Provide the [x, y] coordinate of the cell's center where the given text is located.  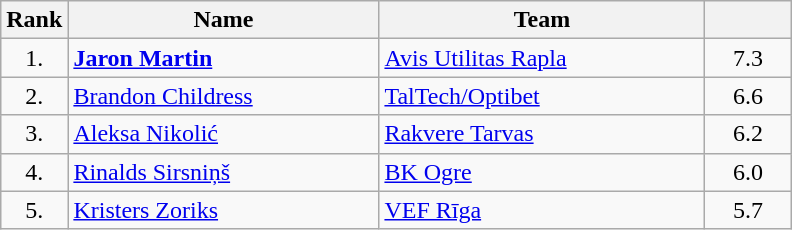
Kristers Zoriks [224, 210]
6.6 [748, 96]
Rakvere Tarvas [542, 134]
6.2 [748, 134]
Name [224, 20]
1. [34, 58]
Jaron Martin [224, 58]
Rinalds Sirsniņš [224, 172]
5.7 [748, 210]
Brandon Childress [224, 96]
Rank [34, 20]
TalTech/Optibet [542, 96]
Avis Utilitas Rapla [542, 58]
Aleksa Nikolić [224, 134]
5. [34, 210]
BK Ogre [542, 172]
3. [34, 134]
Team [542, 20]
VEF Rīga [542, 210]
7.3 [748, 58]
6.0 [748, 172]
2. [34, 96]
4. [34, 172]
